Detect which cell encompasses the target text, then output its (X, Y) center coordinate. 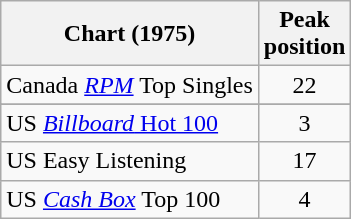
17 (304, 161)
3 (304, 123)
US Easy Listening (130, 161)
US Billboard Hot 100 (130, 123)
Chart (1975) (130, 34)
US Cash Box Top 100 (130, 199)
Peakposition (304, 34)
4 (304, 199)
Canada RPM Top Singles (130, 85)
22 (304, 85)
